Find where the given text appears and provide that cell's center as (X, Y) coordinate. 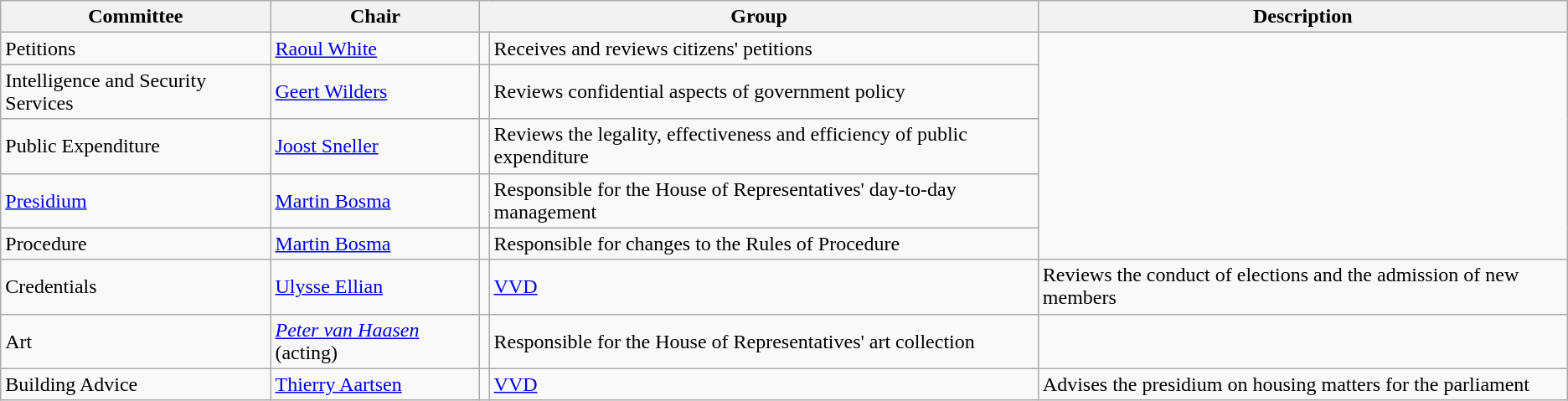
Raoul White (375, 49)
Group (759, 17)
Public Expenditure (136, 146)
Intelligence and Security Services (136, 92)
Committee (136, 17)
Responsible for changes to the Rules of Procedure (764, 244)
Geert Wilders (375, 92)
Procedure (136, 244)
Reviews confidential aspects of government policy (764, 92)
Responsible for the House of Representatives' day-to-day management (764, 201)
Advises the presidium on housing matters for the parliament (1302, 384)
Petitions (136, 49)
Art (136, 342)
Peter van Haasen (acting) (375, 342)
Reviews the conduct of elections and the admission of new members (1302, 286)
Ulysse Ellian (375, 286)
Responsible for the House of Representatives' art collection (764, 342)
Building Advice (136, 384)
Thierry Aartsen (375, 384)
Chair (375, 17)
Reviews the legality, effectiveness and efficiency of public expenditure (764, 146)
Receives and reviews citizens' petitions (764, 49)
Description (1302, 17)
Credentials (136, 286)
Presidium (136, 201)
Joost Sneller (375, 146)
